Determine the [x, y] coordinate at the center of the cell enclosing the given text.  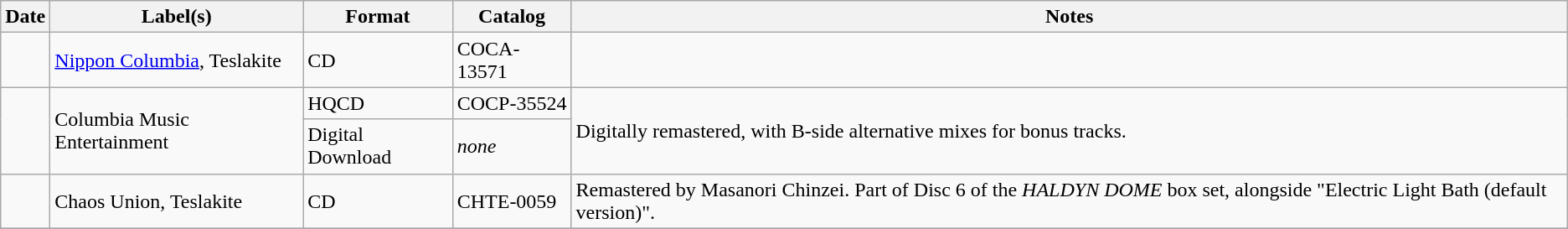
COCP-35524 [512, 103]
Remastered by Masanori Chinzei. Part of Disc 6 of the HALDYN DOME box set, alongside "Electric Light Bath (default version)". [1069, 201]
Columbia Music Entertainment [177, 131]
Nippon Columbia, Teslakite [177, 60]
COCA-13571 [512, 60]
none [512, 146]
HQCD [379, 103]
Notes [1069, 17]
Format [379, 17]
Label(s) [177, 17]
CHTE-0059 [512, 201]
Catalog [512, 17]
Digital Download [379, 146]
Date [25, 17]
Digitally remastered, with B-side alternative mixes for bonus tracks. [1069, 131]
Chaos Union, Teslakite [177, 201]
